Determine the [x, y] coordinate at the center of the cell enclosing the given text.  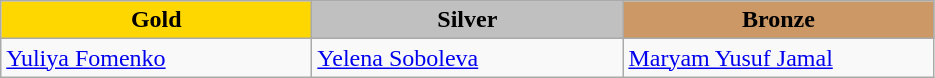
Yelena Soboleva [468, 58]
Maryam Yusuf Jamal [778, 58]
Yuliya Fomenko [156, 58]
Silver [468, 20]
Bronze [778, 20]
Gold [156, 20]
